Detect which cell encompasses the target text, then output its [X, Y] center coordinate. 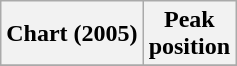
Chart (2005) [72, 34]
Peakposition [189, 34]
